Provide the [x, y] coordinate of the cell's center where the given text is located.  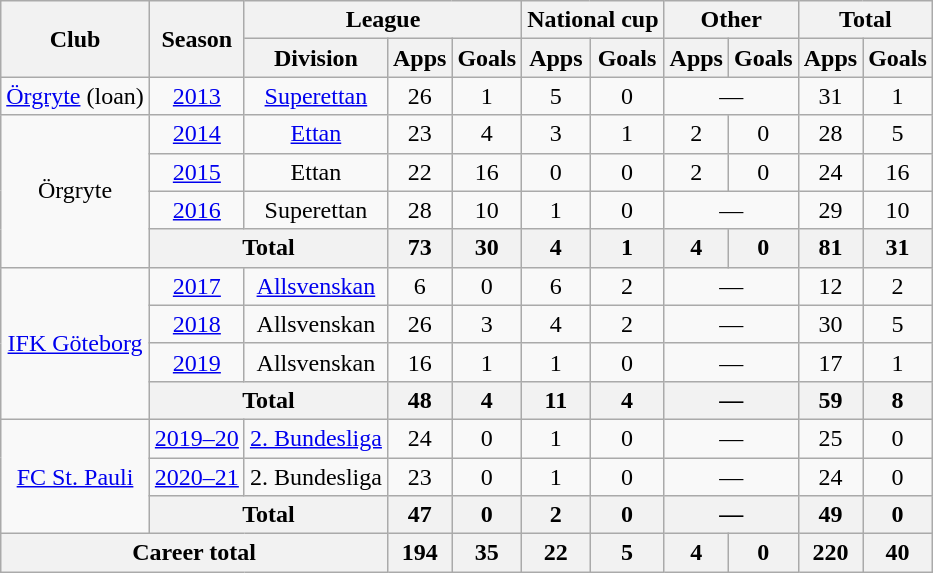
40 [898, 553]
Season [196, 39]
2020–21 [196, 477]
81 [830, 248]
35 [487, 553]
National cup [593, 20]
47 [419, 515]
194 [419, 553]
48 [419, 400]
2019–20 [196, 438]
49 [830, 515]
73 [419, 248]
Other [731, 20]
2014 [196, 134]
Örgryte [76, 191]
11 [556, 400]
FC St. Pauli [76, 476]
59 [830, 400]
29 [830, 210]
IFK Göteborg [76, 343]
8 [898, 400]
25 [830, 438]
Division [316, 58]
2019 [196, 362]
2016 [196, 210]
2018 [196, 324]
2013 [196, 96]
2017 [196, 286]
League [382, 20]
12 [830, 286]
2015 [196, 172]
Club [76, 39]
Career total [194, 553]
17 [830, 362]
220 [830, 553]
Örgryte (loan) [76, 96]
